For the text-containing cell, return its midpoint in (x, y) coordinate format. 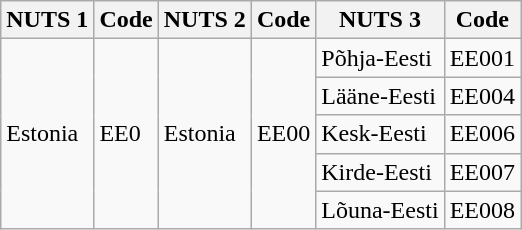
EE007 (482, 172)
EE006 (482, 134)
EE00 (283, 134)
EE008 (482, 210)
EE004 (482, 96)
NUTS 3 (380, 20)
NUTS 1 (48, 20)
Kesk-Eesti (380, 134)
Põhja-Eesti (380, 58)
EE0 (126, 134)
NUTS 2 (204, 20)
Lõuna-Eesti (380, 210)
Lääne-Eesti (380, 96)
EE001 (482, 58)
Kirde-Eesti (380, 172)
